Return the [x, y] coordinate for the center point of the cell that contains the specified text.  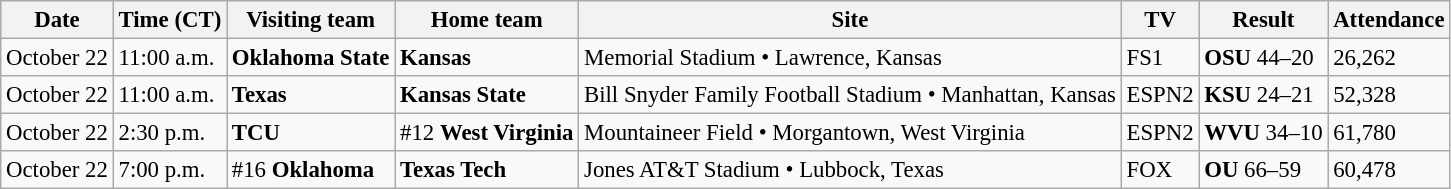
Site [850, 20]
Memorial Stadium • Lawrence, Kansas [850, 58]
Bill Snyder Family Football Stadium • Manhattan, Kansas [850, 95]
OSU 44–20 [1264, 58]
61,780 [1389, 133]
7:00 p.m. [170, 170]
Oklahoma State [311, 58]
#16 Oklahoma [311, 170]
FOX [1160, 170]
FS1 [1160, 58]
Home team [487, 20]
KSU 24–21 [1264, 95]
Result [1264, 20]
#12 West Virginia [487, 133]
26,262 [1389, 58]
Mountaineer Field • Morgantown, West Virginia [850, 133]
Texas Tech [487, 170]
WVU 34–10 [1264, 133]
TCU [311, 133]
Texas [311, 95]
52,328 [1389, 95]
Visiting team [311, 20]
OU 66–59 [1264, 170]
Time (CT) [170, 20]
Attendance [1389, 20]
Jones AT&T Stadium • Lubbock, Texas [850, 170]
TV [1160, 20]
Kansas [487, 58]
Kansas State [487, 95]
60,478 [1389, 170]
2:30 p.m. [170, 133]
Date [57, 20]
